Return the (x, y) coordinate for the center point of the cell that contains the specified text.  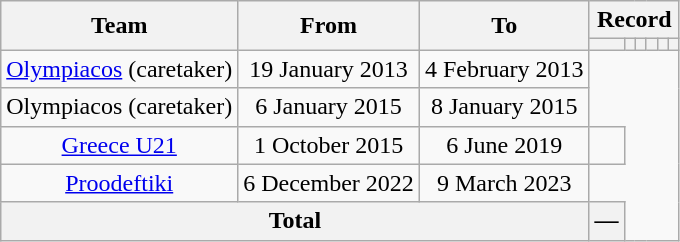
6 January 2015 (329, 107)
4 February 2013 (504, 69)
— (606, 221)
From (329, 26)
6 December 2022 (329, 183)
To (504, 26)
Record (634, 20)
8 January 2015 (504, 107)
Proodeftiki (120, 183)
Team (120, 26)
Total (295, 221)
19 January 2013 (329, 69)
Greece U21 (120, 145)
1 October 2015 (329, 145)
6 June 2019 (504, 145)
9 March 2023 (504, 183)
